Extract the [X, Y] coordinate from the center of the cell holding the provided text.  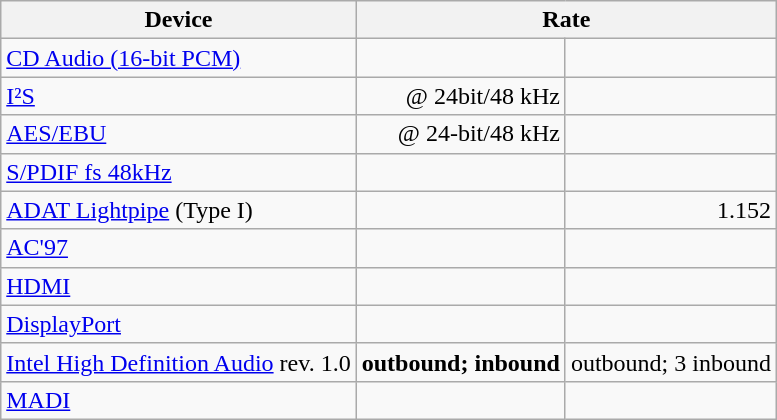
S/PDIF fs 48kHz [178, 172]
CD Audio (16-bit PCM) [178, 58]
I²S [178, 96]
Rate [566, 20]
@ 24-bit/48 kHz [460, 134]
ADAT Lightpipe (Type I) [178, 210]
MADI [178, 400]
AES/EBU [178, 134]
Device [178, 20]
@ 24bit/48 kHz [460, 96]
AC'97 [178, 248]
HDMI [178, 286]
outbound; inbound [460, 362]
Intel High Definition Audio rev. 1.0 [178, 362]
outbound; 3 inbound [670, 362]
1.152 [670, 210]
DisplayPort [178, 324]
